Provide the (X, Y) coordinate of the cell's center where the given text is located.  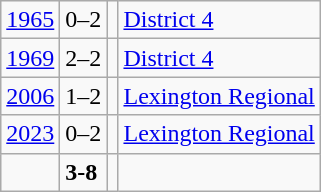
1969 (30, 58)
2006 (30, 96)
1965 (30, 20)
2–2 (84, 58)
1–2 (84, 96)
3-8 (84, 172)
2023 (30, 134)
